Output the (x, y) coordinate of the center of the cell containing the given text.  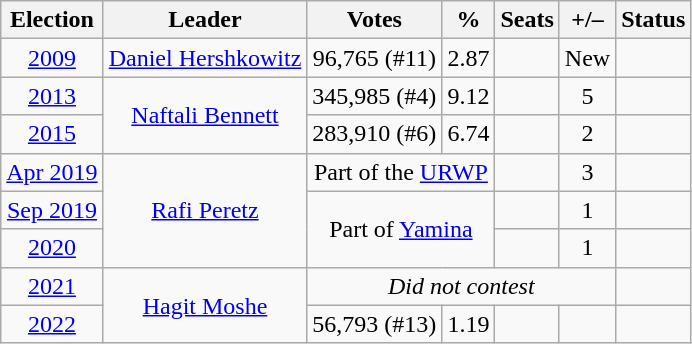
Hagit Moshe (205, 305)
+/– (587, 20)
Sep 2019 (52, 210)
96,765 (#11) (374, 58)
Part of Yamina (401, 229)
Rafi Peretz (205, 210)
Votes (374, 20)
% (468, 20)
Daniel Hershkowitz (205, 58)
Did not contest (462, 286)
2021 (52, 286)
3 (587, 172)
6.74 (468, 134)
Part of the URWP (401, 172)
2.87 (468, 58)
283,910 (#6) (374, 134)
56,793 (#13) (374, 324)
9.12 (468, 96)
2009 (52, 58)
5 (587, 96)
Apr 2019 (52, 172)
345,985 (#4) (374, 96)
Status (654, 20)
New (587, 58)
2015 (52, 134)
2 (587, 134)
2020 (52, 248)
Election (52, 20)
2022 (52, 324)
2013 (52, 96)
Seats (527, 20)
Naftali Bennett (205, 115)
1.19 (468, 324)
Leader (205, 20)
